From the cell containing the given text, extract its center point as [x, y] coordinate. 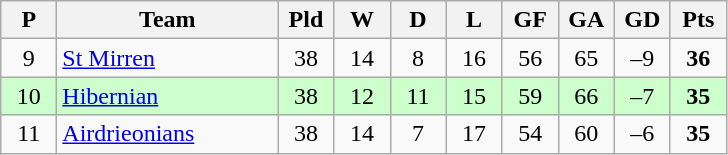
60 [586, 134]
16 [474, 58]
GD [642, 20]
–7 [642, 96]
St Mirren [168, 58]
W [362, 20]
59 [530, 96]
P [29, 20]
–6 [642, 134]
66 [586, 96]
D [418, 20]
8 [418, 58]
GF [530, 20]
–9 [642, 58]
GA [586, 20]
17 [474, 134]
12 [362, 96]
Airdrieonians [168, 134]
Hibernian [168, 96]
L [474, 20]
15 [474, 96]
65 [586, 58]
36 [698, 58]
10 [29, 96]
Pts [698, 20]
56 [530, 58]
Team [168, 20]
Pld [306, 20]
9 [29, 58]
54 [530, 134]
7 [418, 134]
